Return the (X, Y) coordinate for the center point of the cell that contains the specified text.  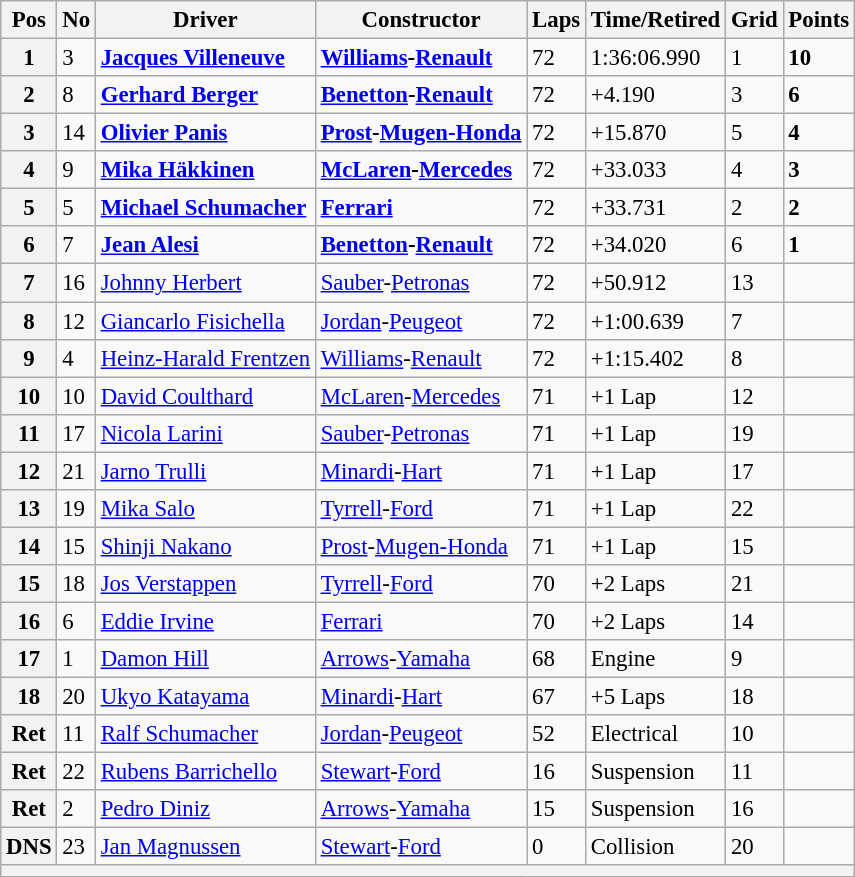
Time/Retired (655, 20)
Nicola Larini (205, 433)
52 (556, 734)
Mika Salo (205, 509)
+33.033 (655, 170)
Jos Verstappen (205, 584)
Laps (556, 20)
+1:15.402 (655, 358)
Collision (655, 847)
Electrical (655, 734)
+4.190 (655, 95)
No (76, 20)
+34.020 (655, 245)
Grid (754, 20)
Driver (205, 20)
Heinz-Harald Frentzen (205, 358)
Ralf Schumacher (205, 734)
Shinji Nakano (205, 546)
DNS (29, 847)
Giancarlo Fisichella (205, 321)
Damon Hill (205, 659)
Gerhard Berger (205, 95)
68 (556, 659)
23 (76, 847)
0 (556, 847)
Jean Alesi (205, 245)
Mika Häkkinen (205, 170)
+33.731 (655, 208)
Johnny Herbert (205, 283)
Jacques Villeneuve (205, 58)
Points (818, 20)
+1:00.639 (655, 321)
Jan Magnussen (205, 847)
David Coulthard (205, 396)
+5 Laps (655, 697)
Rubens Barrichello (205, 772)
Michael Schumacher (205, 208)
+50.912 (655, 283)
Olivier Panis (205, 133)
Constructor (420, 20)
+15.870 (655, 133)
Ukyo Katayama (205, 697)
Pos (29, 20)
Engine (655, 659)
Eddie Irvine (205, 621)
Jarno Trulli (205, 471)
Pedro Diniz (205, 809)
1:36:06.990 (655, 58)
67 (556, 697)
